Output the (x, y) coordinate of the center of the cell containing the given text.  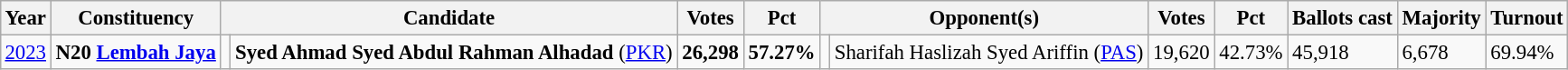
6,678 (1441, 52)
42.73% (1252, 52)
Ballots cast (1342, 18)
57.27% (781, 52)
Sharifah Haslizah Syed Ariffin (PAS) (988, 52)
69.94% (1526, 52)
N20 Lembah Jaya (136, 52)
Opponent(s) (984, 18)
Majority (1441, 18)
Constituency (136, 18)
26,298 (711, 52)
Candidate (449, 18)
45,918 (1342, 52)
Turnout (1526, 18)
19,620 (1181, 52)
2023 (25, 52)
Year (25, 18)
Syed Ahmad Syed Abdul Rahman Alhadad (PKR) (454, 52)
